Identify which cell holds the provided text, then report its [x, y] central coordinate. 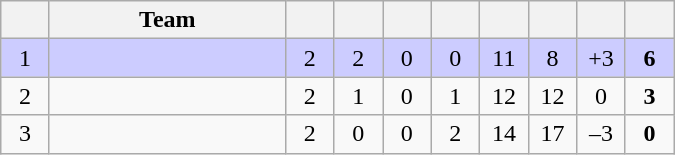
+3 [602, 58]
Team [167, 20]
–3 [602, 134]
11 [504, 58]
14 [504, 134]
17 [552, 134]
6 [650, 58]
8 [552, 58]
